Identify which cell holds the provided text, then report its (X, Y) central coordinate. 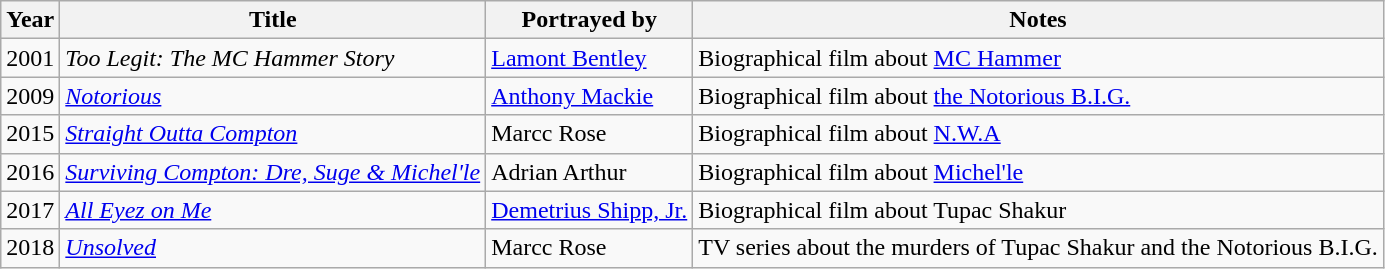
Title (273, 20)
Biographical film about Tupac Shakur (1038, 210)
Demetrius Shipp, Jr. (590, 210)
Adrian Arthur (590, 172)
Too Legit: The MC Hammer Story (273, 58)
Portrayed by (590, 20)
Notorious (273, 96)
Anthony Mackie (590, 96)
2009 (30, 96)
2017 (30, 210)
Notes (1038, 20)
Lamont Bentley (590, 58)
TV series about the murders of Tupac Shakur and the Notorious B.I.G. (1038, 248)
2018 (30, 248)
Surviving Compton: Dre, Suge & Michel'le (273, 172)
Year (30, 20)
2016 (30, 172)
Unsolved (273, 248)
2015 (30, 134)
Biographical film about Michel'le (1038, 172)
Biographical film about MC Hammer (1038, 58)
Biographical film about N.W.A (1038, 134)
All Eyez on Me (273, 210)
Straight Outta Compton (273, 134)
Biographical film about the Notorious B.I.G. (1038, 96)
2001 (30, 58)
